Locate the cell with the specified text and output its [X, Y] center coordinate. 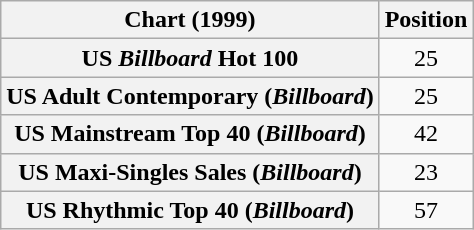
US Rhythmic Top 40 (Billboard) [190, 210]
US Adult Contemporary (Billboard) [190, 96]
US Billboard Hot 100 [190, 58]
42 [426, 134]
US Mainstream Top 40 (Billboard) [190, 134]
Position [426, 20]
Chart (1999) [190, 20]
23 [426, 172]
57 [426, 210]
US Maxi-Singles Sales (Billboard) [190, 172]
